For the text-containing cell, return its midpoint in [X, Y] coordinate format. 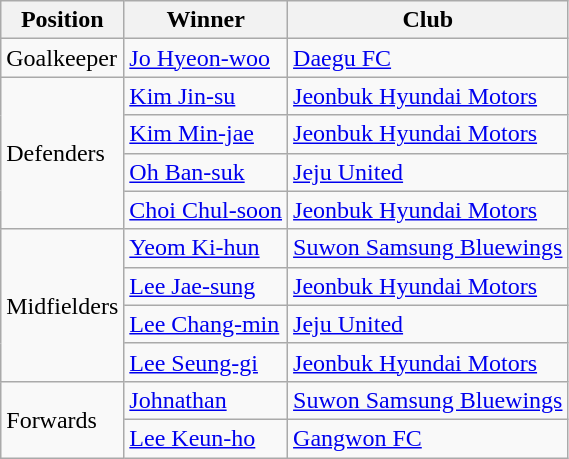
Club [428, 20]
Yeom Ki-hun [206, 248]
Daegu FC [428, 58]
Lee Seung-gi [206, 362]
Gangwon FC [428, 438]
Johnathan [206, 400]
Jo Hyeon-woo [206, 58]
Forwards [62, 419]
Position [62, 20]
Choi Chul-soon [206, 210]
Lee Chang-min [206, 324]
Winner [206, 20]
Defenders [62, 153]
Midfielders [62, 305]
Lee Keun-ho [206, 438]
Oh Ban-suk [206, 172]
Lee Jae-sung [206, 286]
Kim Jin-su [206, 96]
Kim Min-jae [206, 134]
Goalkeeper [62, 58]
